Capture the cell that displays the provided text and extract its (x, y) central coordinate. 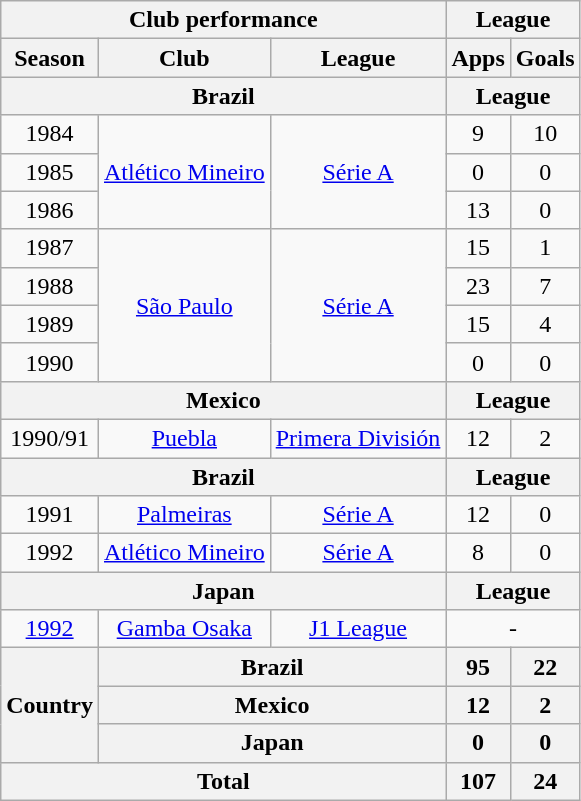
1984 (50, 134)
Gamba Osaka (184, 629)
- (513, 629)
1991 (50, 515)
Apps (478, 58)
107 (478, 781)
Primera División (358, 438)
Palmeiras (184, 515)
1986 (50, 210)
1988 (50, 286)
1985 (50, 172)
1987 (50, 248)
Puebla (184, 438)
Total (224, 781)
9 (478, 134)
Country (50, 705)
1990 (50, 362)
24 (545, 781)
7 (545, 286)
1990/91 (50, 438)
95 (478, 667)
1 (545, 248)
10 (545, 134)
4 (545, 324)
23 (478, 286)
1989 (50, 324)
Club (184, 58)
Goals (545, 58)
Club performance (224, 20)
8 (478, 553)
J1 League (358, 629)
Season (50, 58)
13 (478, 210)
São Paulo (184, 305)
22 (545, 667)
